For the text-containing cell, return its midpoint in (x, y) coordinate format. 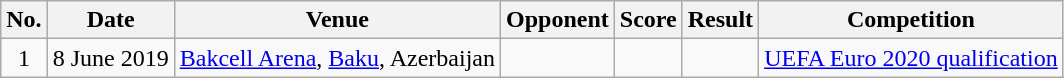
UEFA Euro 2020 qualification (912, 58)
Date (110, 20)
Competition (912, 20)
Bakcell Arena, Baku, Azerbaijan (337, 58)
Opponent (558, 20)
No. (24, 20)
8 June 2019 (110, 58)
Score (648, 20)
Venue (337, 20)
Result (720, 20)
1 (24, 58)
